Return the (x, y) coordinate for the center point of the cell that contains the specified text.  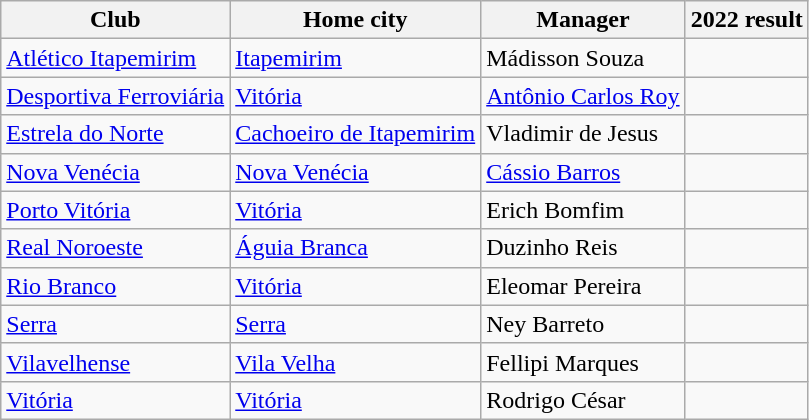
Estrela do Norte (116, 134)
Porto Vitória (116, 210)
Rio Branco (116, 286)
Home city (356, 20)
Fellipi Marques (583, 362)
Rodrigo César (583, 400)
Club (116, 20)
Vilavelhense (116, 362)
Vladimir de Jesus (583, 134)
Real Noroeste (116, 248)
Cachoeiro de Itapemirim (356, 134)
Mádisson Souza (583, 58)
Itapemirim (356, 58)
Erich Bomfim (583, 210)
Manager (583, 20)
Antônio Carlos Roy (583, 96)
Desportiva Ferroviária (116, 96)
Duzinho Reis (583, 248)
Atlético Itapemirim (116, 58)
Eleomar Pereira (583, 286)
Vila Velha (356, 362)
Águia Branca (356, 248)
Ney Barreto (583, 324)
2022 result (746, 20)
Cássio Barros (583, 172)
